Detect which cell encompasses the target text, then output its [X, Y] center coordinate. 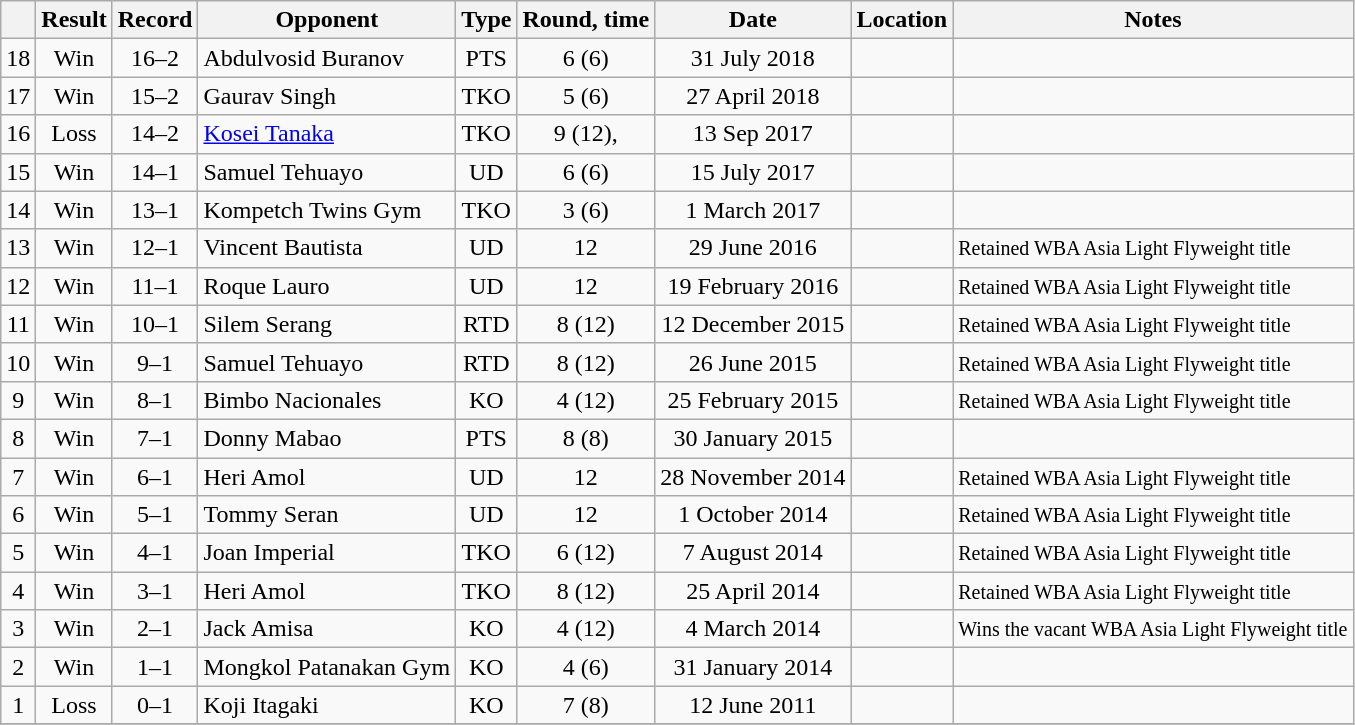
2–1 [155, 629]
Koji Itagaki [327, 705]
13 Sep 2017 [753, 134]
Gaurav Singh [327, 96]
5 (6) [586, 96]
2 [18, 667]
9 (12), [586, 134]
Wins the vacant WBA Asia Light Flyweight title [1153, 629]
12 December 2015 [753, 324]
Joan Imperial [327, 553]
19 February 2016 [753, 286]
15 [18, 172]
8 (8) [586, 438]
Mongkol Patanakan Gym [327, 667]
1 October 2014 [753, 515]
4 March 2014 [753, 629]
13 [18, 248]
7–1 [155, 438]
7 (8) [586, 705]
14–1 [155, 172]
Kosei Tanaka [327, 134]
6 (12) [586, 553]
4 (6) [586, 667]
8–1 [155, 400]
12–1 [155, 248]
31 January 2014 [753, 667]
Jack Amisa [327, 629]
Donny Mabao [327, 438]
10 [18, 362]
14–2 [155, 134]
Roque Lauro [327, 286]
15 July 2017 [753, 172]
12 June 2011 [753, 705]
Date [753, 20]
Kompetch Twins Gym [327, 210]
0–1 [155, 705]
18 [18, 58]
Silem Serang [327, 324]
16 [18, 134]
4 [18, 591]
25 February 2015 [753, 400]
3 (6) [586, 210]
15–2 [155, 96]
Bimbo Nacionales [327, 400]
5 [18, 553]
Opponent [327, 20]
9 [18, 400]
3 [18, 629]
Tommy Seran [327, 515]
30 January 2015 [753, 438]
7 [18, 477]
11–1 [155, 286]
14 [18, 210]
Abdulvosid Buranov [327, 58]
6–1 [155, 477]
Record [155, 20]
1 March 2017 [753, 210]
26 June 2015 [753, 362]
25 April 2014 [753, 591]
28 November 2014 [753, 477]
Type [486, 20]
1 [18, 705]
Round, time [586, 20]
4–1 [155, 553]
9–1 [155, 362]
27 April 2018 [753, 96]
8 [18, 438]
11 [18, 324]
29 June 2016 [753, 248]
16–2 [155, 58]
Location [902, 20]
31 July 2018 [753, 58]
1–1 [155, 667]
13–1 [155, 210]
3–1 [155, 591]
6 [18, 515]
Vincent Bautista [327, 248]
Notes [1153, 20]
10–1 [155, 324]
17 [18, 96]
7 August 2014 [753, 553]
Result [74, 20]
5–1 [155, 515]
